From the cell containing the given text, extract its center point as [x, y] coordinate. 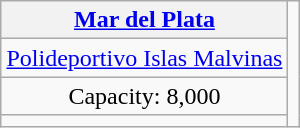
Polideportivo Islas Malvinas [144, 58]
Capacity: 8,000 [144, 96]
Mar del Plata [144, 20]
